Return [X, Y] of the center of cell containing provided text 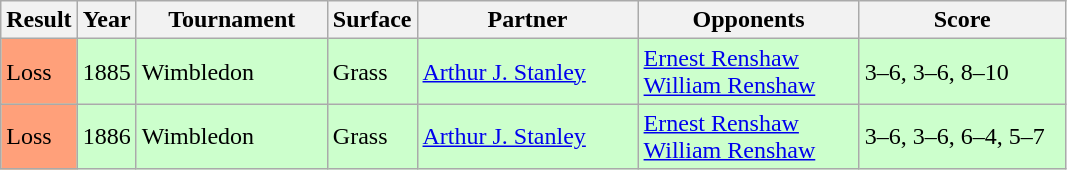
Year [106, 20]
3–6, 3–6, 6–4, 5–7 [962, 136]
Result [39, 20]
3–6, 3–6, 8–10 [962, 72]
1886 [106, 136]
1885 [106, 72]
Score [962, 20]
Partner [528, 20]
Opponents [748, 20]
Surface [372, 20]
Tournament [232, 20]
